For the text-containing cell, return its midpoint in [X, Y] coordinate format. 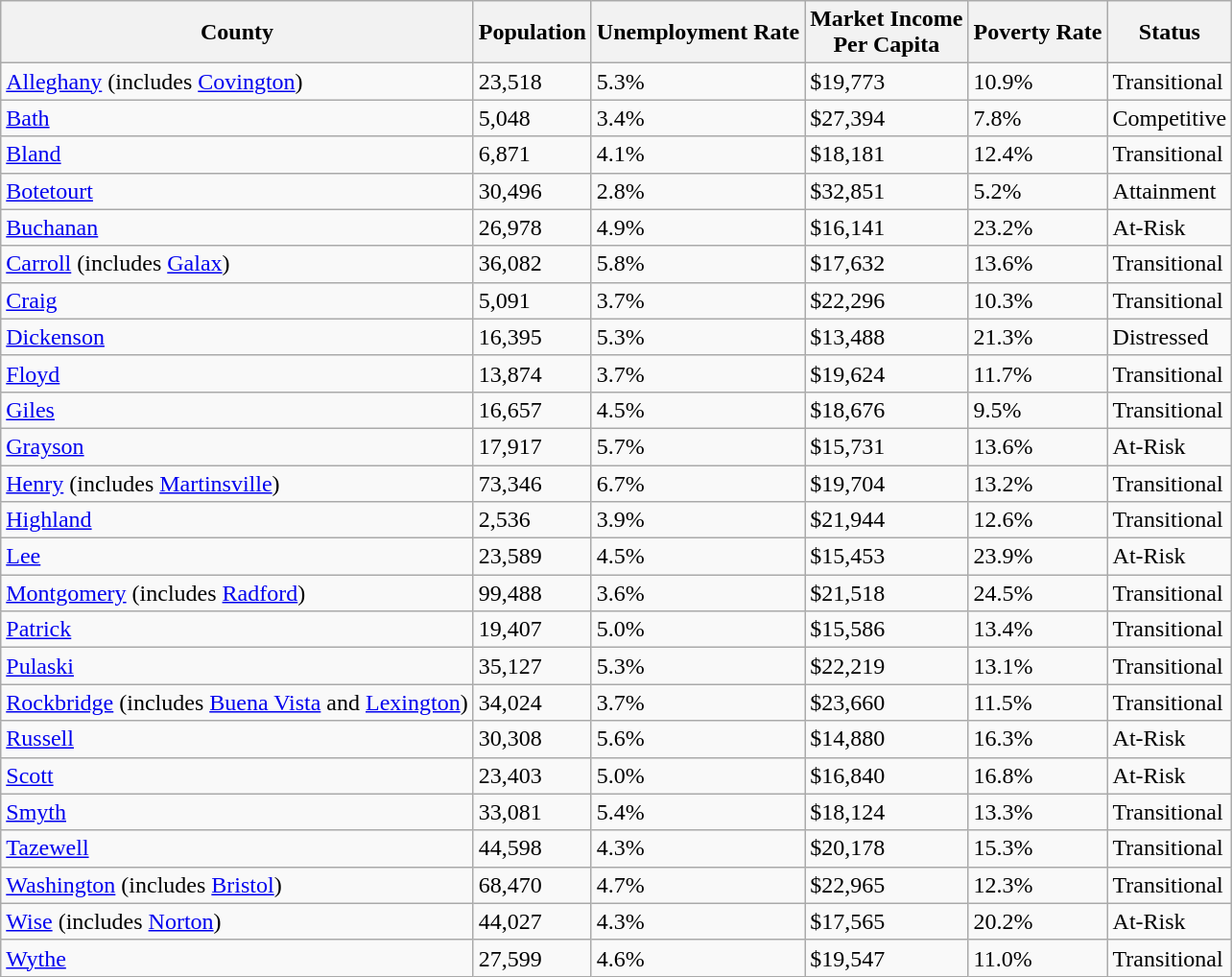
11.7% [1038, 373]
Alleghany (includes Covington) [237, 82]
44,598 [532, 848]
23.9% [1038, 557]
$22,219 [887, 666]
$22,965 [887, 885]
Highland [237, 520]
$19,704 [887, 483]
Dickenson [237, 337]
10.9% [1038, 82]
Market Income Per Capita [887, 33]
5,048 [532, 118]
23.2% [1038, 227]
Patrick [237, 630]
21.3% [1038, 337]
11.0% [1038, 958]
$18,181 [887, 155]
73,346 [532, 483]
Montgomery (includes Radford) [237, 593]
Buchanan [237, 227]
Wythe [237, 958]
5.8% [698, 264]
6,871 [532, 155]
Attainment [1170, 191]
Washington (includes Bristol) [237, 885]
$15,586 [887, 630]
Pulaski [237, 666]
19,407 [532, 630]
5.2% [1038, 191]
Population [532, 33]
Competitive [1170, 118]
Giles [237, 410]
23,518 [532, 82]
$17,565 [887, 921]
24.5% [1038, 593]
16.3% [1038, 739]
13.2% [1038, 483]
$18,676 [887, 410]
30,496 [532, 191]
$32,851 [887, 191]
13.4% [1038, 630]
Bland [237, 155]
4.1% [698, 155]
2.8% [698, 191]
20.2% [1038, 921]
68,470 [532, 885]
$22,296 [887, 300]
$15,731 [887, 446]
13,874 [532, 373]
Unemployment Rate [698, 33]
$16,141 [887, 227]
Distressed [1170, 337]
99,488 [532, 593]
Tazewell [237, 848]
Rockbridge (includes Buena Vista and Lexington) [237, 703]
4.7% [698, 885]
$21,518 [887, 593]
13.3% [1038, 812]
16.8% [1038, 775]
$19,547 [887, 958]
Lee [237, 557]
33,081 [532, 812]
$21,944 [887, 520]
Botetourt [237, 191]
27,599 [532, 958]
7.8% [1038, 118]
17,917 [532, 446]
16,657 [532, 410]
$19,624 [887, 373]
$27,394 [887, 118]
County [237, 33]
13.1% [1038, 666]
34,024 [532, 703]
Wise (includes Norton) [237, 921]
5.7% [698, 446]
9.5% [1038, 410]
Bath [237, 118]
Grayson [237, 446]
10.3% [1038, 300]
Scott [237, 775]
Carroll (includes Galax) [237, 264]
5,091 [532, 300]
12.6% [1038, 520]
Status [1170, 33]
$17,632 [887, 264]
5.4% [698, 812]
Craig [237, 300]
12.4% [1038, 155]
$23,660 [887, 703]
12.3% [1038, 885]
15.3% [1038, 848]
5.6% [698, 739]
Smyth [237, 812]
$18,124 [887, 812]
Russell [237, 739]
35,127 [532, 666]
$15,453 [887, 557]
44,027 [532, 921]
Floyd [237, 373]
23,403 [532, 775]
2,536 [532, 520]
3.4% [698, 118]
$16,840 [887, 775]
36,082 [532, 264]
$14,880 [887, 739]
23,589 [532, 557]
4.6% [698, 958]
11.5% [1038, 703]
$19,773 [887, 82]
3.6% [698, 593]
30,308 [532, 739]
Poverty Rate [1038, 33]
16,395 [532, 337]
Henry (includes Martinsville) [237, 483]
6.7% [698, 483]
26,978 [532, 227]
$13,488 [887, 337]
4.9% [698, 227]
$20,178 [887, 848]
3.9% [698, 520]
